Find where the given text appears and provide that cell's center as (X, Y) coordinate. 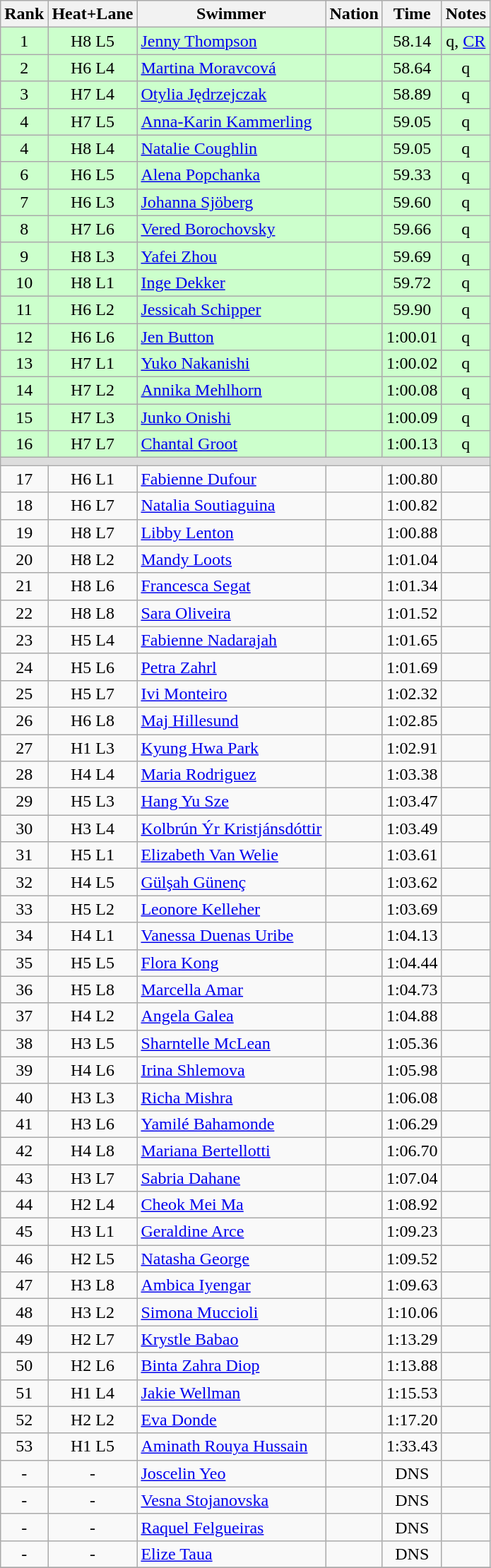
1:09.63 (412, 1285)
H6 L7 (93, 506)
Rank (24, 14)
16 (24, 444)
Raquel Felgueiras (232, 1527)
H7 L7 (93, 444)
34 (24, 936)
10 (24, 283)
50 (24, 1366)
1:17.20 (412, 1420)
H5 L8 (93, 990)
Jenny Thompson (232, 41)
H8 L7 (93, 533)
H7 L3 (93, 417)
52 (24, 1420)
Alena Popchanka (232, 175)
58.89 (412, 95)
58.64 (412, 68)
Gülşah Günenç (232, 882)
20 (24, 559)
22 (24, 613)
H6 L1 (93, 479)
H3 L3 (93, 1097)
Libby Lenton (232, 533)
H2 L5 (93, 1259)
17 (24, 479)
1:01.34 (412, 586)
41 (24, 1124)
H1 L4 (93, 1393)
21 (24, 586)
Hang Yu Sze (232, 802)
H6 L5 (93, 175)
Chantal Groot (232, 444)
1:03.61 (412, 855)
Ambica Iyengar (232, 1285)
1:01.04 (412, 559)
H6 L4 (93, 68)
59.60 (412, 202)
30 (24, 828)
24 (24, 667)
Natalie Coughlin (232, 148)
Nation (354, 14)
1:02.32 (412, 694)
H8 L4 (93, 148)
1:01.52 (412, 613)
H8 L1 (93, 283)
Sharntelle McLean (232, 1043)
1:00.80 (412, 479)
1:01.65 (412, 640)
1:10.06 (412, 1312)
Petra Zahrl (232, 667)
48 (24, 1312)
Kolbrún Ýr Kristjánsdóttir (232, 828)
Johanna Sjöberg (232, 202)
Kyung Hwa Park (232, 748)
Martina Moravcová (232, 68)
Sabria Dahane (232, 1177)
H4 L6 (93, 1070)
25 (24, 694)
1:33.43 (412, 1447)
1:00.82 (412, 506)
26 (24, 720)
1:06.70 (412, 1151)
3 (24, 95)
1:00.88 (412, 533)
Mandy Loots (232, 559)
1:06.08 (412, 1097)
H7 L6 (93, 229)
H8 L2 (93, 559)
38 (24, 1043)
H4 L8 (93, 1151)
1:00.02 (412, 364)
49 (24, 1339)
H6 L6 (93, 337)
Anna-Karin Kammerling (232, 121)
1:00.09 (412, 417)
Heat+Lane (93, 14)
31 (24, 855)
Elizabeth Van Welie (232, 855)
Marcella Amar (232, 990)
H2 L6 (93, 1366)
1:08.92 (412, 1205)
1:04.44 (412, 963)
H8 L5 (93, 41)
Annika Mehlhorn (232, 391)
1:09.52 (412, 1259)
1:13.29 (412, 1339)
Fabienne Nadarajah (232, 640)
59.90 (412, 309)
Yafei Zhou (232, 256)
59.69 (412, 256)
H5 L2 (93, 909)
58.14 (412, 41)
59.66 (412, 229)
Maj Hillesund (232, 720)
1:03.38 (412, 775)
Vesna Stojanovska (232, 1500)
H3 L4 (93, 828)
H3 L5 (93, 1043)
Inge Dekker (232, 283)
H8 L3 (93, 256)
H4 L2 (93, 1016)
32 (24, 882)
H2 L7 (93, 1339)
39 (24, 1070)
Notes (466, 14)
Fabienne Dufour (232, 479)
28 (24, 775)
H3 L2 (93, 1312)
23 (24, 640)
1:07.04 (412, 1177)
6 (24, 175)
1:06.29 (412, 1124)
47 (24, 1285)
H7 L5 (93, 121)
Swimmer (232, 14)
H5 L1 (93, 855)
Joscelin Yeo (232, 1473)
1:02.91 (412, 748)
Krystle Babao (232, 1339)
H2 L2 (93, 1420)
H8 L6 (93, 586)
1:01.69 (412, 667)
Maria Rodriguez (232, 775)
1:02.85 (412, 720)
Elize Taua (232, 1554)
1:05.36 (412, 1043)
1:15.53 (412, 1393)
Yuko Nakanishi (232, 364)
Sara Oliveira (232, 613)
q, CR (466, 41)
Ivi Monteiro (232, 694)
H3 L6 (93, 1124)
43 (24, 1177)
Flora Kong (232, 963)
Eva Donde (232, 1420)
Time (412, 14)
53 (24, 1447)
H5 L3 (93, 802)
46 (24, 1259)
1:00.08 (412, 391)
H6 L8 (93, 720)
44 (24, 1205)
H7 L4 (93, 95)
H5 L5 (93, 963)
33 (24, 909)
1:13.88 (412, 1366)
59.72 (412, 283)
1:03.47 (412, 802)
19 (24, 533)
H3 L1 (93, 1232)
1:00.13 (412, 444)
Yamilé Bahamonde (232, 1124)
Junko Onishi (232, 417)
18 (24, 506)
Natalia Soutiaguina (232, 506)
Binta Zahra Diop (232, 1366)
59.33 (412, 175)
7 (24, 202)
11 (24, 309)
H5 L7 (93, 694)
Angela Galea (232, 1016)
H1 L3 (93, 748)
14 (24, 391)
1:03.49 (412, 828)
2 (24, 68)
H5 L4 (93, 640)
1:03.62 (412, 882)
Simona Muccioli (232, 1312)
37 (24, 1016)
Geraldine Arce (232, 1232)
Mariana Bertellotti (232, 1151)
H7 L2 (93, 391)
1:04.73 (412, 990)
Cheok Mei Ma (232, 1205)
H4 L4 (93, 775)
1:00.01 (412, 337)
45 (24, 1232)
H5 L6 (93, 667)
1 (24, 41)
Aminath Rouya Hussain (232, 1447)
1:04.13 (412, 936)
Vanessa Duenas Uribe (232, 936)
Irina Shlemova (232, 1070)
29 (24, 802)
H3 L8 (93, 1285)
H2 L4 (93, 1205)
15 (24, 417)
51 (24, 1393)
40 (24, 1097)
H6 L3 (93, 202)
H6 L2 (93, 309)
Leonore Kelleher (232, 909)
H8 L8 (93, 613)
13 (24, 364)
Natasha George (232, 1259)
H4 L1 (93, 936)
Vered Borochovsky (232, 229)
Jessicah Schipper (232, 309)
1:09.23 (412, 1232)
27 (24, 748)
Richa Mishra (232, 1097)
8 (24, 229)
H4 L5 (93, 882)
H1 L5 (93, 1447)
Jen Button (232, 337)
Francesca Segat (232, 586)
H3 L7 (93, 1177)
35 (24, 963)
H7 L1 (93, 364)
12 (24, 337)
1:04.88 (412, 1016)
42 (24, 1151)
1:05.98 (412, 1070)
9 (24, 256)
1:03.69 (412, 909)
Otylia Jędrzejczak (232, 95)
Jakie Wellman (232, 1393)
36 (24, 990)
